For the text-containing cell, return its midpoint in [X, Y] coordinate format. 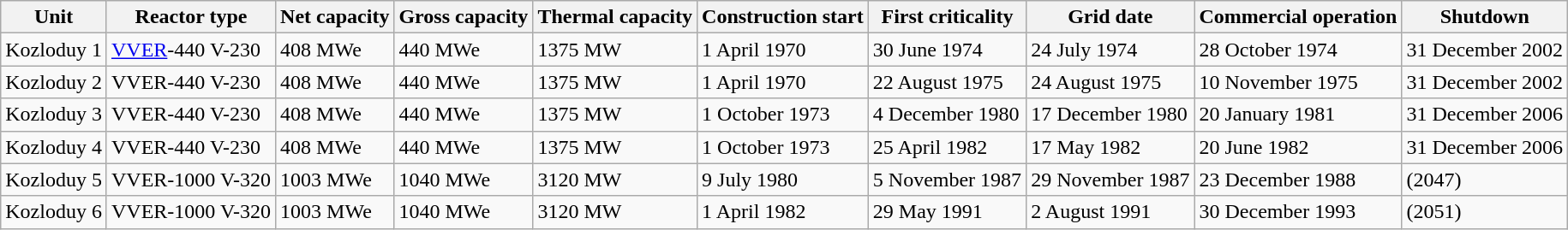
29 November 1987 [1110, 180]
Kozloduy 4 [54, 147]
Kozloduy 6 [54, 212]
29 May 1991 [947, 212]
Construction start [783, 17]
Unit [54, 17]
First criticality [947, 17]
28 October 1974 [1298, 50]
(2051) [1485, 212]
(2047) [1485, 180]
22 August 1975 [947, 82]
Kozloduy 1 [54, 50]
25 April 1982 [947, 147]
Kozloduy 3 [54, 115]
23 December 1988 [1298, 180]
10 November 1975 [1298, 82]
20 January 1981 [1298, 115]
Kozloduy 2 [54, 82]
17 December 1980 [1110, 115]
Thermal capacity [615, 17]
9 July 1980 [783, 180]
30 June 1974 [947, 50]
24 August 1975 [1110, 82]
20 June 1982 [1298, 147]
24 July 1974 [1110, 50]
Reactor type [190, 17]
4 December 1980 [947, 115]
2 August 1991 [1110, 212]
Shutdown [1485, 17]
Net capacity [335, 17]
Grid date [1110, 17]
Kozloduy 5 [54, 180]
17 May 1982 [1110, 147]
Gross capacity [464, 17]
30 December 1993 [1298, 212]
Commercial operation [1298, 17]
1 April 1982 [783, 212]
5 November 1987 [947, 180]
